Pinpoint the cell where the given text exists, returning its (X, Y) midpoint coordinate. 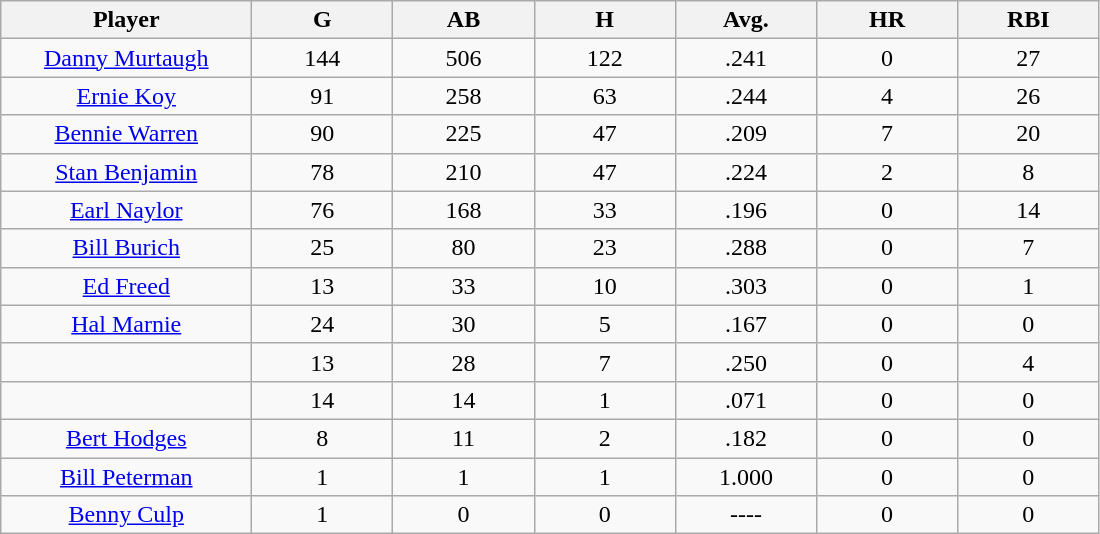
80 (464, 248)
.244 (746, 96)
HR (886, 20)
225 (464, 134)
Ernie Koy (126, 96)
Earl Naylor (126, 210)
63 (604, 96)
11 (464, 438)
20 (1028, 134)
27 (1028, 58)
Benny Culp (126, 515)
78 (322, 172)
506 (464, 58)
Danny Murtaugh (126, 58)
Bill Peterman (126, 477)
Player (126, 20)
Bert Hodges (126, 438)
210 (464, 172)
24 (322, 324)
.182 (746, 438)
.071 (746, 400)
144 (322, 58)
RBI (1028, 20)
.196 (746, 210)
Hal Marnie (126, 324)
76 (322, 210)
91 (322, 96)
26 (1028, 96)
1.000 (746, 477)
Bill Burich (126, 248)
G (322, 20)
30 (464, 324)
Bennie Warren (126, 134)
168 (464, 210)
.167 (746, 324)
---- (746, 515)
25 (322, 248)
28 (464, 362)
90 (322, 134)
Ed Freed (126, 286)
Avg. (746, 20)
.303 (746, 286)
122 (604, 58)
Stan Benjamin (126, 172)
.241 (746, 58)
23 (604, 248)
.209 (746, 134)
.224 (746, 172)
5 (604, 324)
258 (464, 96)
H (604, 20)
10 (604, 286)
AB (464, 20)
.288 (746, 248)
.250 (746, 362)
